Return [x, y] of the center of cell containing provided text 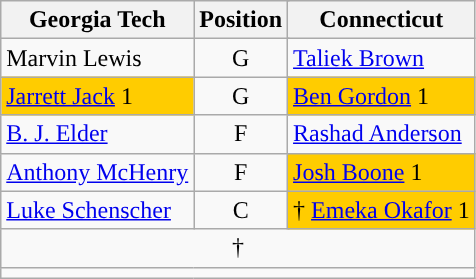
† [238, 248]
Taliek Brown [382, 58]
† Emeka Okafor 1 [382, 210]
Ben Gordon 1 [382, 96]
Connecticut [382, 20]
Anthony McHenry [98, 172]
Georgia Tech [98, 20]
Josh Boone 1 [382, 172]
Jarrett Jack 1 [98, 96]
Marvin Lewis [98, 58]
C [241, 210]
B. J. Elder [98, 134]
Luke Schenscher [98, 210]
Position [241, 20]
Rashad Anderson [382, 134]
